Determine the [X, Y] coordinate at the center of the cell enclosing the given text.  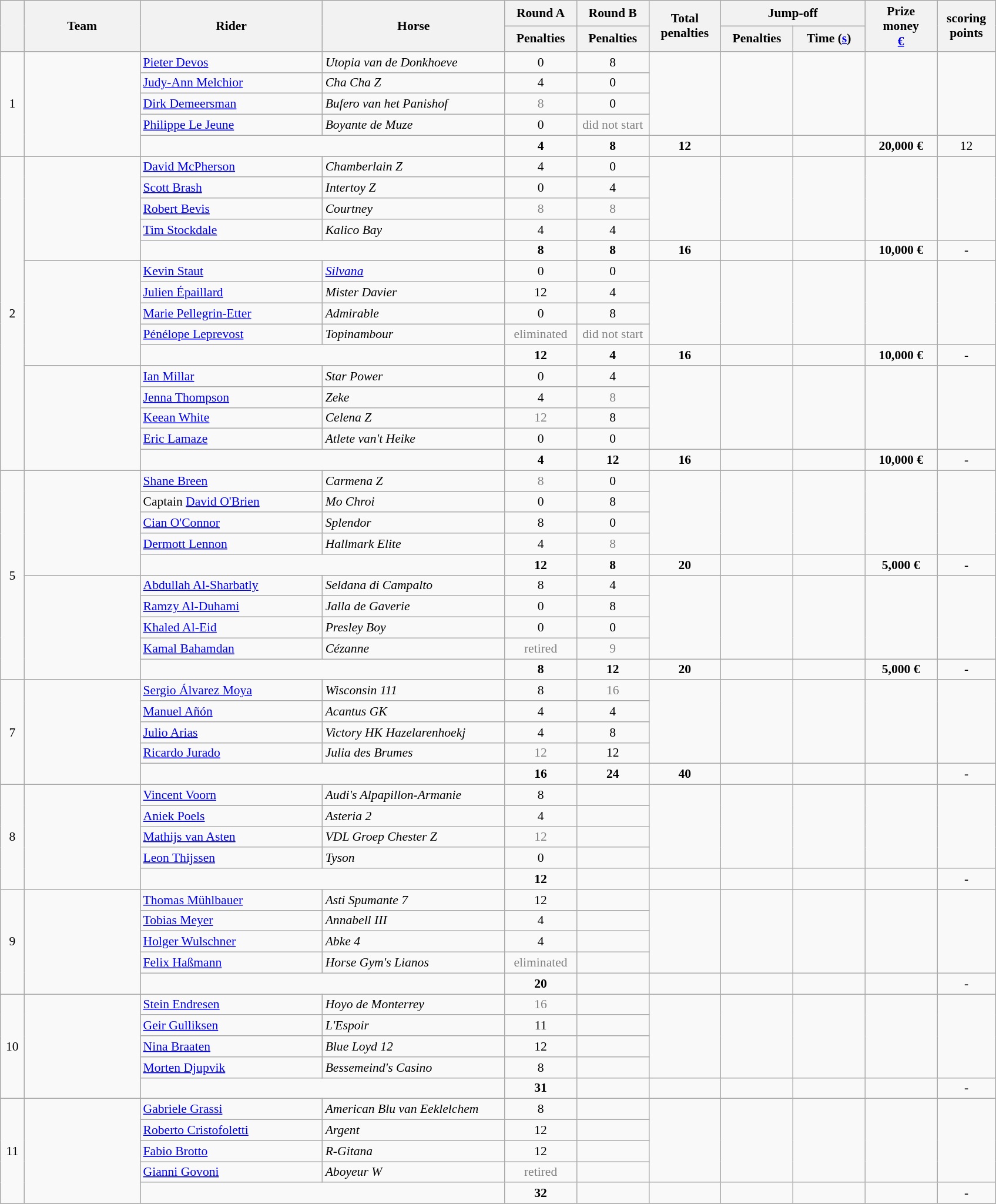
Nina Braaten [231, 1046]
Asteria 2 [414, 816]
Julia des Brumes [414, 753]
Celena Z [414, 418]
Seldana di Campalto [414, 586]
Zeke [414, 397]
31 [541, 1088]
Shane Breen [231, 481]
Leon Thijssen [231, 858]
Gabriele Grassi [231, 1109]
Cha Cha Z [414, 83]
Cézanne [414, 648]
Mathijs van Asten [231, 837]
5 [12, 575]
2 [12, 313]
Prize money€ [901, 26]
Fabio Brotto [231, 1151]
Mister Davier [414, 293]
10 [12, 1046]
Vincent Voorn [231, 795]
L'Espoir [414, 1026]
20,000 € [901, 146]
Ramzy Al-Duhami [231, 607]
Tobias Meyer [231, 921]
Star Power [414, 376]
Hallmark Elite [414, 544]
Time (s) [829, 39]
Manuel Añón [231, 711]
Keean White [231, 418]
scoringpoints [966, 26]
Annabell III [414, 921]
Chamberlain Z [414, 167]
Felix Haßmann [231, 963]
Round A [541, 13]
Khaled Al-Eid [231, 628]
Audi's Alpapillon-Armanie [414, 795]
Aboyeur W [414, 1172]
Presley Boy [414, 628]
David McPherson [231, 167]
Pénélope Leprevost [231, 335]
Aniek Poels [231, 816]
7 [12, 733]
Argent [414, 1131]
Splendor [414, 523]
Team [82, 26]
Morten Djupvik [231, 1068]
Topinambour [414, 335]
Blue Loyd 12 [414, 1046]
Judy-Ann Melchior [231, 83]
Abke 4 [414, 942]
Gianni Govoni [231, 1172]
Julien Épaillard [231, 293]
24 [612, 774]
40 [685, 774]
Utopia van de Donkhoeve [414, 62]
Horse Gym's Lianos [414, 963]
Kevin Staut [231, 272]
Jump-off [793, 13]
Tyson [414, 858]
Sergio Álvarez Moya [231, 691]
Philippe Le Jeune [231, 125]
Hoyo de Monterrey [414, 1005]
Ricardo Jurado [231, 753]
American Blu van Eeklelchem [414, 1109]
Abdullah Al-Sharbatly [231, 586]
Boyante de Muze [414, 125]
Intertoy Z [414, 188]
Julio Arias [231, 733]
R-Gitana [414, 1151]
Jenna Thompson [231, 397]
Dirk Demeersman [231, 104]
Marie Pellegrin-Etter [231, 313]
Ian Millar [231, 376]
Carmena Z [414, 481]
Victory HK Hazelarenhoekj [414, 733]
Pieter Devos [231, 62]
Jalla de Gaverie [414, 607]
Silvana [414, 272]
Admirable [414, 313]
Robert Bevis [231, 209]
Cian O'Connor [231, 523]
Mo Chroi [414, 502]
Stein Endresen [231, 1005]
Bessemeind's Casino [414, 1068]
Geir Gulliksen [231, 1026]
Kamal Bahamdan [231, 648]
Captain David O'Brien [231, 502]
Round B [612, 13]
Thomas Mühlbauer [231, 900]
Eric Lamaze [231, 439]
Bufero van het Panishof [414, 104]
Scott Brash [231, 188]
VDL Groep Chester Z [414, 837]
1 [12, 104]
Kalico Bay [414, 230]
Horse [414, 26]
Total penalties [685, 26]
Tim Stockdale [231, 230]
Courtney [414, 209]
Holger Wulschner [231, 942]
Asti Spumante 7 [414, 900]
Rider [231, 26]
Roberto Cristofoletti [231, 1131]
Wisconsin 111 [414, 691]
Atlete van't Heike [414, 439]
Acantus GK [414, 711]
32 [541, 1193]
Dermott Lennon [231, 544]
